Return the [x, y] coordinate for the center point of the cell that contains the specified text.  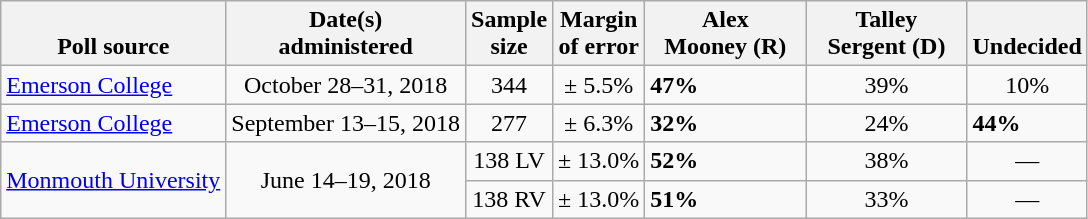
Marginof error [599, 34]
± 6.3% [599, 123]
Poll source [114, 34]
138 LV [510, 161]
Undecided [1027, 34]
344 [510, 85]
33% [886, 199]
Date(s)administered [346, 34]
Monmouth University [114, 180]
38% [886, 161]
277 [510, 123]
39% [886, 85]
Samplesize [510, 34]
47% [726, 85]
June 14–19, 2018 [346, 180]
AlexMooney (R) [726, 34]
October 28–31, 2018 [346, 85]
44% [1027, 123]
138 RV [510, 199]
TalleySergent (D) [886, 34]
51% [726, 199]
± 5.5% [599, 85]
24% [886, 123]
September 13–15, 2018 [346, 123]
32% [726, 123]
52% [726, 161]
10% [1027, 85]
